Scan for the cell matching the given text and deliver its [X, Y] coordinate at center. 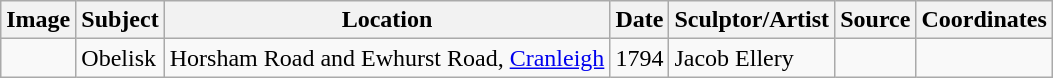
Obelisk [120, 58]
Jacob Ellery [752, 58]
Location [387, 20]
Coordinates [984, 20]
Horsham Road and Ewhurst Road, Cranleigh [387, 58]
Source [876, 20]
1794 [640, 58]
Date [640, 20]
Image [38, 20]
Sculptor/Artist [752, 20]
Subject [120, 20]
